From the cell containing the given text, extract its center point as (X, Y) coordinate. 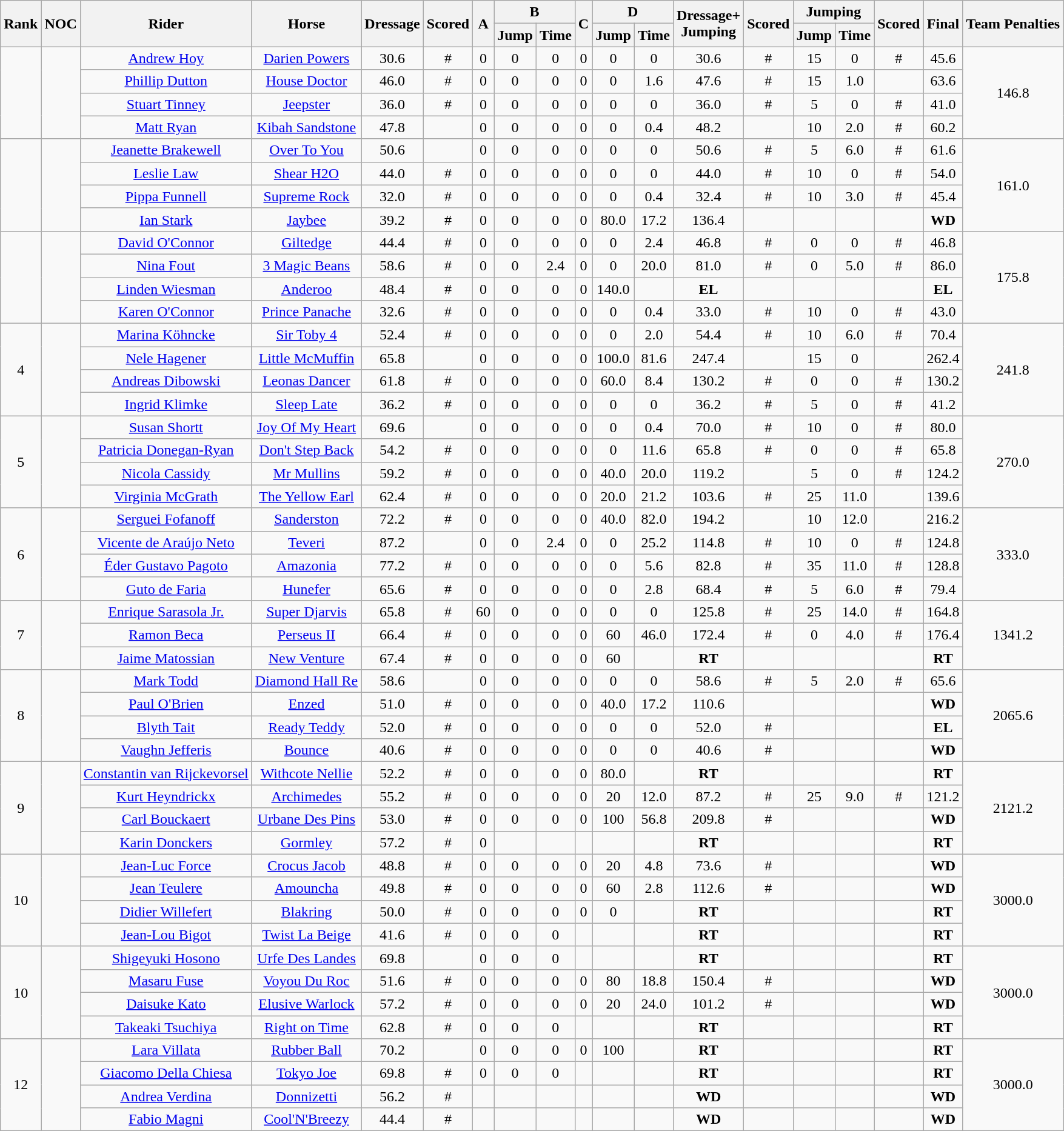
Diamond Hall Re (306, 681)
Horse (306, 24)
41.2 (943, 404)
Elusive Warlock (306, 1004)
49.8 (393, 889)
100.0 (614, 358)
4 (21, 370)
14.0 (855, 612)
48.4 (393, 289)
Rank (21, 24)
Stuart Tinney (166, 104)
Ready Teddy (306, 727)
4.0 (855, 635)
Linden Wiesman (166, 289)
172.4 (708, 635)
21.2 (654, 496)
Mark Todd (166, 681)
161.0 (1012, 185)
Carl Bouckaert (166, 819)
Hunefer (306, 589)
Super Djarvis (306, 612)
216.2 (943, 519)
32.4 (708, 196)
Urfe Des Landes (306, 958)
3 Magic Beans (306, 265)
82.8 (708, 565)
53.0 (393, 819)
47.6 (708, 81)
B (535, 12)
101.2 (708, 1004)
Teveri (306, 542)
Virginia McGrath (166, 496)
1.0 (855, 81)
48.8 (393, 866)
Karen O'Connor (166, 312)
79.4 (943, 589)
C (583, 24)
Anderoo (306, 289)
Susan Shortt (166, 427)
Sleep Late (306, 404)
House Doctor (306, 81)
194.2 (708, 519)
24.0 (654, 1004)
60.0 (614, 381)
18.8 (654, 981)
70.2 (393, 1050)
Paul O'Brien (166, 704)
Blakring (306, 912)
Fabio Magni (166, 1119)
Ingrid Klimke (166, 404)
Withcote Nellie (306, 773)
7 (21, 635)
56.8 (654, 819)
54.4 (708, 335)
Andreas Dibowski (166, 381)
52.4 (393, 335)
Enrique Sarasola Jr. (166, 612)
150.4 (708, 981)
3.0 (855, 196)
69.6 (393, 427)
5.0 (855, 265)
68.4 (708, 589)
Giacomo Della Chiesa (166, 1073)
139.6 (943, 496)
45.4 (943, 196)
55.2 (393, 796)
62.8 (393, 1027)
124.2 (943, 473)
63.6 (943, 81)
60.2 (943, 127)
Takeaki Tsuchiya (166, 1027)
110.6 (708, 704)
Kibah Sandstone (306, 127)
8 (21, 716)
Team Penalties (1012, 24)
Enzed (306, 704)
Rubber Ball (306, 1050)
8.4 (654, 381)
Constantin van Rijckevorsel (166, 773)
43.0 (943, 312)
2065.6 (1012, 716)
Archimedes (306, 796)
262.4 (943, 358)
48.2 (708, 127)
Crocus Jacob (306, 866)
175.8 (1012, 277)
Twist La Beige (306, 935)
Supreme Rock (306, 196)
Phillip Dutton (166, 81)
Joy Of My Heart (306, 427)
54.0 (943, 173)
25.2 (654, 542)
51.6 (393, 981)
2121.2 (1012, 808)
81.6 (654, 358)
51.0 (393, 704)
Vaughn Jefferis (166, 750)
Blyth Tait (166, 727)
70.0 (708, 427)
Shear H2O (306, 173)
54.2 (393, 450)
Amouncha (306, 889)
Patricia Donegan-Ryan (166, 450)
35 (814, 565)
270.0 (1012, 462)
61.6 (943, 150)
81.0 (708, 265)
61.8 (393, 381)
Sir Toby 4 (306, 335)
80 (614, 981)
39.2 (393, 219)
4.8 (654, 866)
241.8 (1012, 370)
Little McMuffin (306, 358)
Jean-Luc Force (166, 866)
Nina Fout (166, 265)
41.0 (943, 104)
Dressage+ Jumping (708, 24)
Jaybee (306, 219)
Serguei Fofanoff (166, 519)
Marina Köhncke (166, 335)
333.0 (1012, 554)
Ian Stark (166, 219)
Nicola Cassidy (166, 473)
164.8 (943, 612)
52.2 (393, 773)
Pippa Funnell (166, 196)
Don't Step Back (306, 450)
Jaime Matossian (166, 658)
Perseus II (306, 635)
86.0 (943, 265)
103.6 (708, 496)
Karin Donckers (166, 842)
Tokyo Joe (306, 1073)
Ramon Beca (166, 635)
Donnizetti (306, 1096)
The Yellow Earl (306, 496)
247.4 (708, 358)
128.8 (943, 565)
47.8 (393, 127)
146.8 (1012, 93)
140.0 (614, 289)
67.4 (393, 658)
Jumping (834, 12)
D (633, 12)
121.2 (943, 796)
Mr Mullins (306, 473)
1341.2 (1012, 635)
12 (21, 1085)
Right on Time (306, 1027)
Lara Villata (166, 1050)
Éder Gustavo Pagoto (166, 565)
209.8 (708, 819)
41.6 (393, 935)
33.0 (708, 312)
A (484, 24)
New Venture (306, 658)
Jean-Lou Bigot (166, 935)
176.4 (943, 635)
Leslie Law (166, 173)
70.4 (943, 335)
David O'Connor (166, 242)
50.0 (393, 912)
Prince Panache (306, 312)
124.8 (943, 542)
11.6 (654, 450)
Daisuke Kato (166, 1004)
32.6 (393, 312)
Darien Powers (306, 58)
32.0 (393, 196)
1.6 (654, 81)
Jeanette Brakewell (166, 150)
Dressage (393, 24)
Final (943, 24)
Over To You (306, 150)
Amazonia (306, 565)
Matt Ryan (166, 127)
136.4 (708, 219)
6 (21, 554)
82.0 (654, 519)
Vicente de Araújo Neto (166, 542)
112.6 (708, 889)
56.2 (393, 1096)
Jeepster (306, 104)
Gormley (306, 842)
Bounce (306, 750)
Sanderston (306, 519)
Kurt Heyndrickx (166, 796)
125.8 (708, 612)
NOC (61, 24)
Andrea Verdina (166, 1096)
77.2 (393, 565)
119.2 (708, 473)
114.8 (708, 542)
Leonas Dancer (306, 381)
59.2 (393, 473)
Voyou Du Roc (306, 981)
Guto de Faria (166, 589)
Giltedge (306, 242)
Nele Hagener (166, 358)
45.6 (943, 58)
Rider (166, 24)
Masaru Fuse (166, 981)
Shigeyuki Hosono (166, 958)
73.6 (708, 866)
Jean Teulere (166, 889)
Andrew Hoy (166, 58)
9.0 (855, 796)
5.6 (654, 565)
72.2 (393, 519)
9 (21, 808)
Didier Willefert (166, 912)
Urbane Des Pins (306, 819)
66.4 (393, 635)
62.4 (393, 496)
Cool'N'Breezy (306, 1119)
